Return (x, y) of the center of cell containing provided text 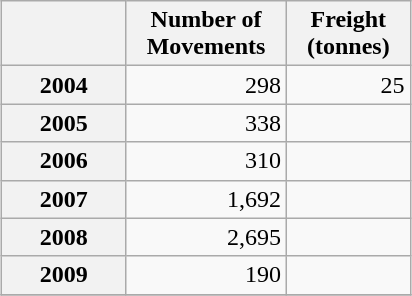
2008 (64, 237)
338 (206, 123)
25 (349, 85)
1,692 (206, 199)
2006 (64, 161)
298 (206, 85)
2009 (64, 275)
Freight (tonnes) (349, 34)
Number of Movements (206, 34)
2,695 (206, 237)
2005 (64, 123)
190 (206, 275)
2004 (64, 85)
310 (206, 161)
2007 (64, 199)
